Identify which cell holds the provided text, then report its [x, y] central coordinate. 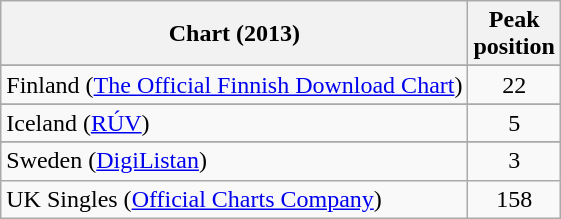
Iceland (RÚV) [234, 123]
Finland (The Official Finnish Download Chart) [234, 85]
Peakposition [514, 34]
3 [514, 161]
22 [514, 85]
Sweden (DigiListan) [234, 161]
Chart (2013) [234, 34]
UK Singles (Official Charts Company) [234, 199]
5 [514, 123]
158 [514, 199]
